Find where the given text appears and provide that cell's center as [X, Y] coordinate. 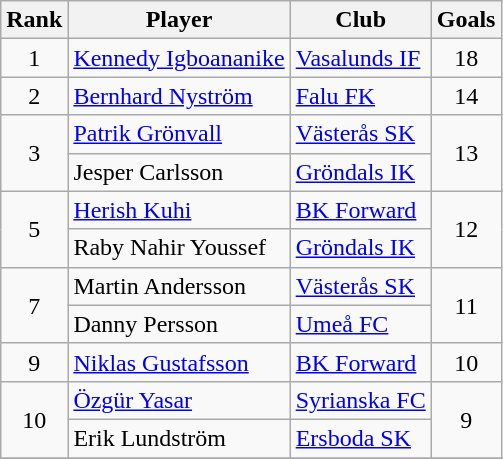
Goals [466, 20]
Club [360, 20]
Raby Nahir Youssef [179, 248]
Erik Lundström [179, 438]
7 [34, 305]
Patrik Grönvall [179, 134]
Kennedy Igboananike [179, 58]
1 [34, 58]
18 [466, 58]
Ersboda SK [360, 438]
Martin Andersson [179, 286]
3 [34, 153]
2 [34, 96]
Syrianska FC [360, 400]
Umeå FC [360, 324]
5 [34, 229]
Jesper Carlsson [179, 172]
Danny Persson [179, 324]
Özgür Yasar [179, 400]
Rank [34, 20]
14 [466, 96]
13 [466, 153]
Vasalunds IF [360, 58]
Falu FK [360, 96]
Player [179, 20]
Bernhard Nyström [179, 96]
Niklas Gustafsson [179, 362]
11 [466, 305]
Herish Kuhi [179, 210]
12 [466, 229]
